Locate the cell with the specified text and output its (x, y) center coordinate. 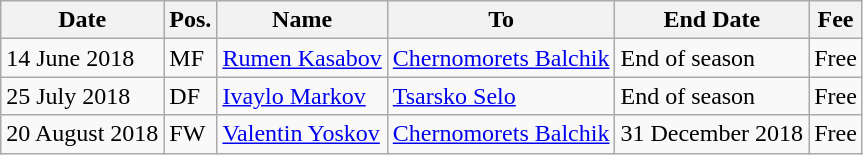
Ivaylo Markov (302, 96)
Fee (836, 20)
Name (302, 20)
MF (190, 58)
Valentin Yoskov (302, 134)
25 July 2018 (82, 96)
20 August 2018 (82, 134)
Tsarsko Selo (501, 96)
FW (190, 134)
Rumen Kasabov (302, 58)
Date (82, 20)
14 June 2018 (82, 58)
31 December 2018 (712, 134)
End Date (712, 20)
DF (190, 96)
Pos. (190, 20)
To (501, 20)
